Provide the (x, y) coordinate of the cell's center where the given text is located.  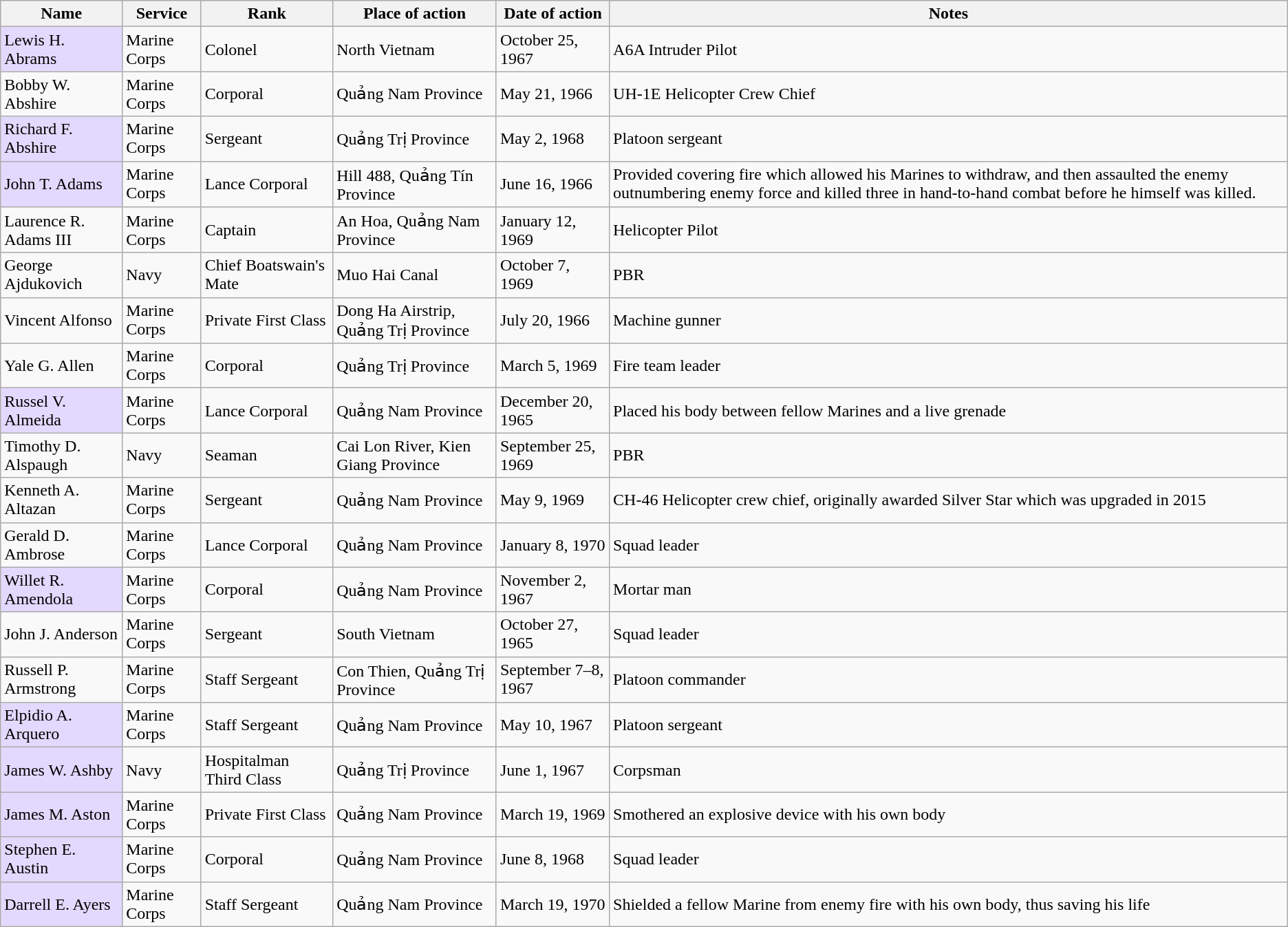
Seaman (267, 456)
Platoon commander (949, 680)
Helicopter Pilot (949, 230)
Darrell E. Ayers (62, 904)
Name (62, 14)
John T. Adams (62, 184)
Willet R. Amendola (62, 589)
Chief Boatswain's Mate (267, 275)
December 20, 1965 (552, 410)
Shielded a fellow Marine from enemy fire with his own body, thus saving his life (949, 904)
Notes (949, 14)
Gerald D. Ambrose (62, 545)
Captain (267, 230)
James W. Ashby (62, 769)
October 27, 1965 (552, 635)
Stephen E. Austin (62, 859)
Hospitalman Third Class (267, 769)
Vincent Alfonso (62, 321)
Laurence R. Adams III (62, 230)
September 25, 1969 (552, 456)
Mortar man (949, 589)
North Vietnam (415, 50)
Machine gunner (949, 321)
March 19, 1969 (552, 815)
Con Thien, Quảng Trị Province (415, 680)
George Ajdukovich (62, 275)
Placed his body between fellow Marines and a live grenade (949, 410)
May 10, 1967 (552, 725)
July 20, 1966 (552, 321)
Kenneth A. Altazan (62, 500)
May 9, 1969 (552, 500)
March 5, 1969 (552, 366)
Elpidio A. Arquero (62, 725)
January 8, 1970 (552, 545)
Colonel (267, 50)
CH-46 Helicopter crew chief, originally awarded Silver Star which was upgraded in 2015 (949, 500)
May 21, 1966 (552, 94)
Hill 488, Quảng Tín Province (415, 184)
Date of action (552, 14)
Place of action (415, 14)
September 7–8, 1967 (552, 680)
South Vietnam (415, 635)
Richard F. Abshire (62, 139)
Rank (267, 14)
November 2, 1967 (552, 589)
March 19, 1970 (552, 904)
James M. Aston (62, 815)
A6A Intruder Pilot (949, 50)
Russel V. Almeida (62, 410)
Lewis H. Abrams (62, 50)
UH-1E Helicopter Crew Chief (949, 94)
Dong Ha Airstrip, Quảng Trị Province (415, 321)
Timothy D. Alspaugh (62, 456)
Cai Lon River, Kien Giang Province (415, 456)
October 25, 1967 (552, 50)
Corpsman (949, 769)
Russell P. Armstrong (62, 680)
Smothered an explosive device with his own body (949, 815)
June 8, 1968 (552, 859)
John J. Anderson (62, 635)
Service (162, 14)
January 12, 1969 (552, 230)
October 7, 1969 (552, 275)
May 2, 1968 (552, 139)
Fire team leader (949, 366)
Yale G. Allen (62, 366)
June 1, 1967 (552, 769)
An Hoa, Quảng Nam Province (415, 230)
Muo Hai Canal (415, 275)
June 16, 1966 (552, 184)
Bobby W. Abshire (62, 94)
